Detect which cell encompasses the target text, then output its [x, y] center coordinate. 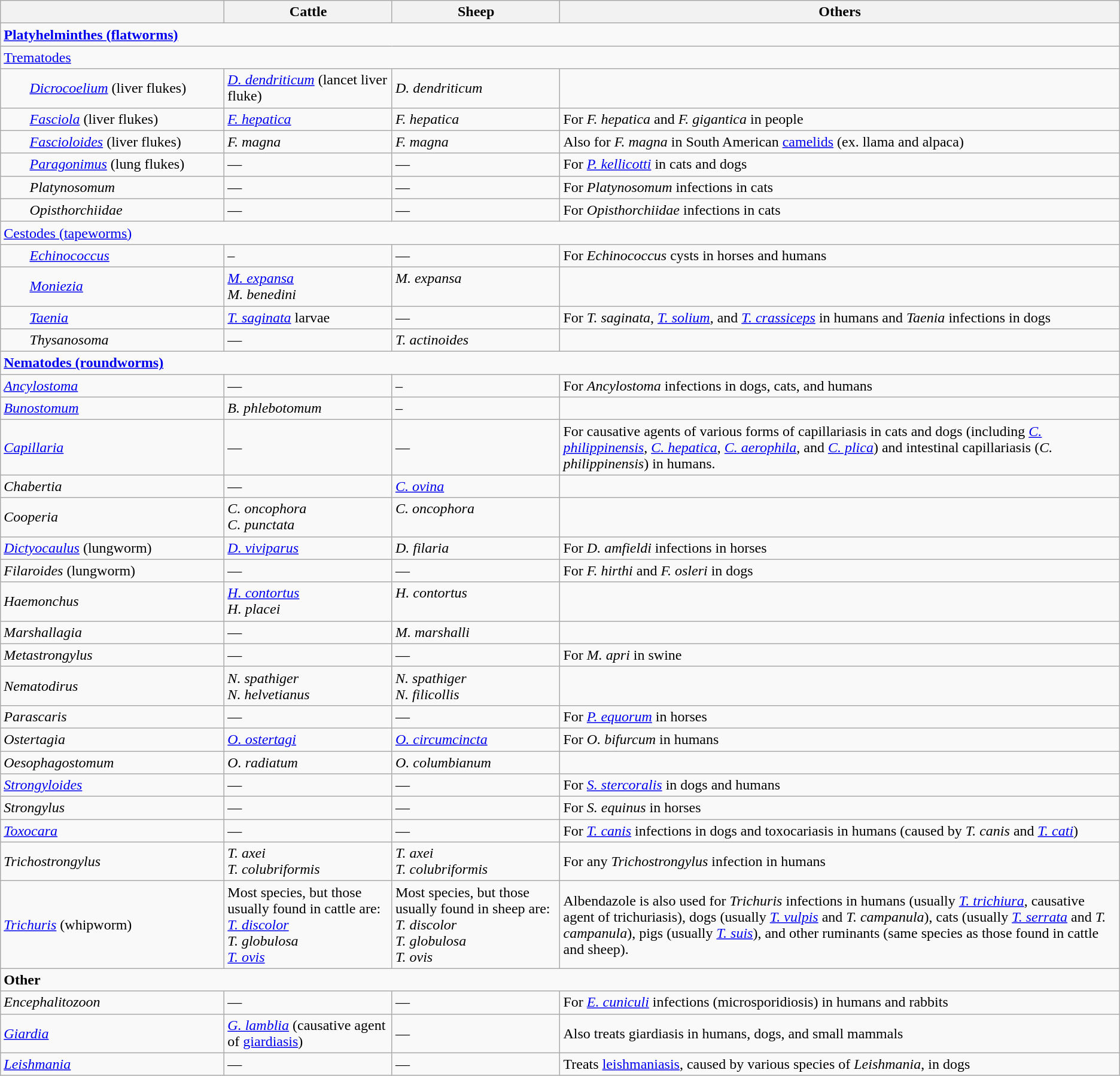
For D. amfieldi infections in horses [840, 548]
O. radiatum [309, 763]
O. circumcincta [476, 739]
Most species, but those usually found in cattle are:T. discolorT. globulosa T. ovis [309, 925]
Fascioloides (liver flukes) [112, 142]
Capillaria [112, 447]
For O. bifurcum in humans [840, 739]
For P. equorum in horses [840, 717]
Paragonimus (lung flukes) [112, 164]
Platyhelminthes (flatworms) [560, 35]
For Opisthorchiidae infections in cats [840, 210]
N. spathigerN. filicollis [476, 685]
For S. equinus in horses [840, 808]
For Platynosomum infections in cats [840, 187]
For F. hirthi and F. osleri in dogs [840, 571]
D. filaria [476, 548]
Also for F. magna in South American camelids (ex. llama and alpaca) [840, 142]
Strongyloides [112, 785]
H. contortus [476, 602]
For Echinococcus cysts in horses and humans [840, 255]
Opisthorchiidae [112, 210]
G. lamblia (causative agent of giardiasis) [309, 1034]
D. dendriticum (lancet liver fluke) [309, 89]
Fasciola (liver flukes) [112, 119]
For Ancylostoma infections in dogs, cats, and humans [840, 386]
For any Trichostrongylus infection in humans [840, 861]
Encephalitozoon [112, 1002]
For S. stercoralis in dogs and humans [840, 785]
Ostertagia [112, 739]
C. oncophora [476, 517]
T. actinoides [476, 340]
Other [560, 980]
Moniezia [112, 286]
Haemonchus [112, 602]
Nematodirus [112, 685]
H. contortus H. placei [309, 602]
Bunostomum [112, 409]
Chabertia [112, 486]
Leishmania [112, 1064]
Giardia [112, 1034]
For F. hepatica and F. gigantica in people [840, 119]
For T. saginata, T. solium, and T. crassiceps in humans and Taenia infections in dogs [840, 318]
Parascaris [112, 717]
Dictyocaulus (lungworm) [112, 548]
For T. canis infections in dogs and toxocariasis in humans (caused by T. canis and T. cati) [840, 831]
C. ovina [476, 486]
O. ostertagi [309, 739]
Metastrongylus [112, 655]
T. saginata larvae [309, 318]
M. marshalli [476, 632]
O. columbianum [476, 763]
For E. cuniculi infections (microsporidiosis) in humans and rabbits [840, 1002]
Trematodes [560, 57]
M. expansa [476, 286]
Echinococcus [112, 255]
D. dendriticum [476, 89]
For P. kellicotti in cats and dogs [840, 164]
Strongylus [112, 808]
Filaroides (lungworm) [112, 571]
Cooperia [112, 517]
Trichostrongylus [112, 861]
Sheep [476, 12]
N. spathigerN. helvetianus [309, 685]
Platynosomum [112, 187]
Taenia [112, 318]
Others [840, 12]
Cestodes (tapeworms) [560, 233]
For M. apri in swine [840, 655]
D. viviparus [309, 548]
Dicrocoelium (liver flukes) [112, 89]
Also treats giardiasis in humans, dogs, and small mammals [840, 1034]
Cattle [309, 12]
B. phlebotomum [309, 409]
Marshallagia [112, 632]
Treats leishmaniasis, caused by various species of Leishmania, in dogs [840, 1064]
Trichuris (whipworm) [112, 925]
Nematodes (roundworms) [560, 363]
Thysanosoma [112, 340]
C. oncophoraC. punctata [309, 517]
Oesophagostomum [112, 763]
Ancylostoma [112, 386]
M. expansaM. benedini [309, 286]
Toxocara [112, 831]
Most species, but those usually found in sheep are:T. discolorT. globulosa T. ovis [476, 925]
